Locate the cell with the specified text and output its (X, Y) center coordinate. 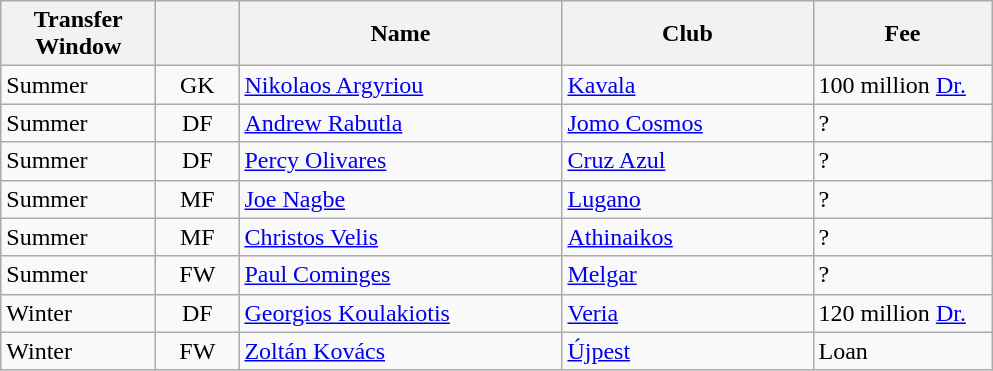
Georgios Koulakiotis (400, 313)
Loan (902, 351)
Melgar (688, 275)
Transfer Window (78, 34)
Nikolaos Argyriou (400, 85)
Veria (688, 313)
Christos Velis (400, 237)
Andrew Rabutla (400, 123)
Athinaikos (688, 237)
Paul Cominges (400, 275)
Name (400, 34)
100 million Dr. (902, 85)
Percy Olivares (400, 161)
120 million Dr. (902, 313)
Újpest (688, 351)
Joe Nagbe (400, 199)
Jomo Cosmos (688, 123)
Club (688, 34)
Lugano (688, 199)
Cruz Azul (688, 161)
Fee (902, 34)
Zoltán Kovács (400, 351)
Kavala (688, 85)
GK (198, 85)
